Capture the cell that displays the provided text and extract its [X, Y] central coordinate. 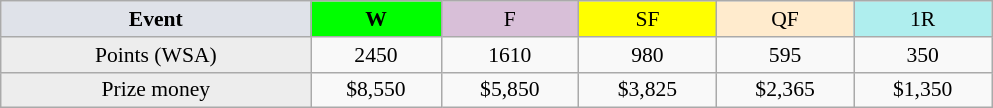
$5,850 [510, 90]
595 [785, 55]
980 [648, 55]
2450 [376, 55]
QF [785, 19]
W [376, 19]
$2,365 [785, 90]
350 [923, 55]
Prize money [156, 90]
Event [156, 19]
$1,350 [923, 90]
$8,550 [376, 90]
1R [923, 19]
$3,825 [648, 90]
SF [648, 19]
Points (WSA) [156, 55]
1610 [510, 55]
F [510, 19]
